Return (x, y) of the center of cell containing provided text 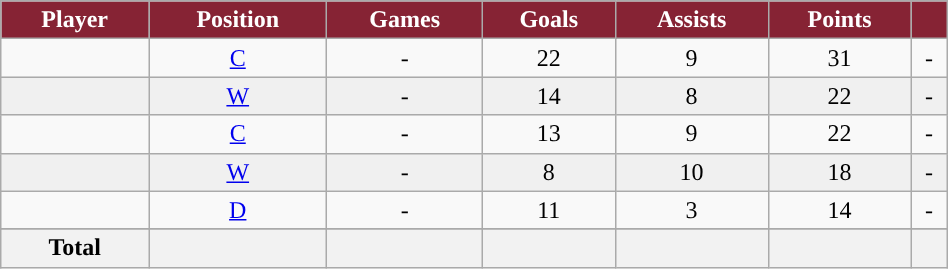
10 (692, 172)
3 (692, 210)
31 (840, 58)
11 (548, 210)
Goals (548, 20)
Assists (692, 20)
Games (404, 20)
18 (840, 172)
D (238, 210)
Position (238, 20)
Points (840, 20)
Total (75, 248)
Player (75, 20)
13 (548, 134)
